Identify which cell holds the provided text, then report its (x, y) central coordinate. 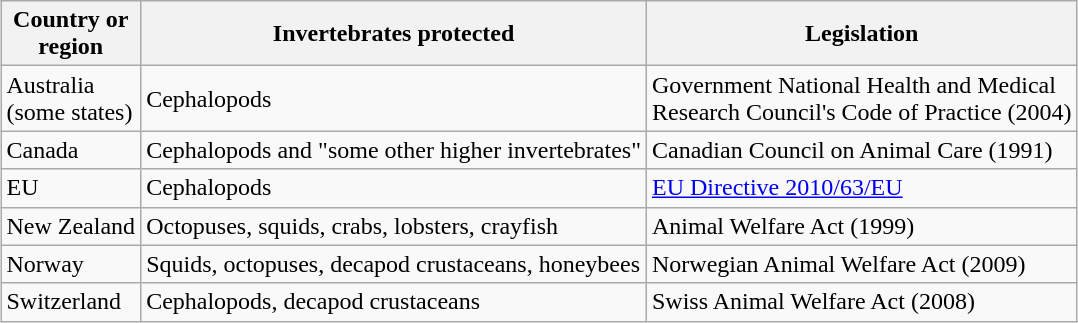
Swiss Animal Welfare Act (2008) (862, 302)
Octopuses, squids, crabs, lobsters, crayfish (394, 226)
Government National Health and Medical Research Council's Code of Practice (2004) (862, 98)
Norway (71, 264)
Norwegian Animal Welfare Act (2009) (862, 264)
Invertebrates protected (394, 34)
Legislation (862, 34)
Switzerland (71, 302)
Canada (71, 150)
New Zealand (71, 226)
Country or region (71, 34)
EU Directive 2010/63/EU (862, 188)
Australia(some states) (71, 98)
Cephalopods, decapod crustaceans (394, 302)
EU (71, 188)
Cephalopods and "some other higher invertebrates" (394, 150)
Canadian Council on Animal Care (1991) (862, 150)
Animal Welfare Act (1999) (862, 226)
Squids, octopuses, decapod crustaceans, honeybees (394, 264)
